Output the [x, y] coordinate of the center of the cell containing the given text.  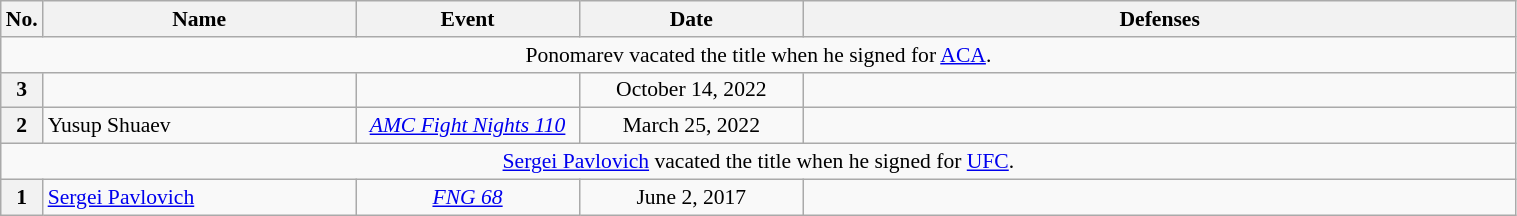
No. [22, 19]
Event [468, 19]
1 [22, 197]
October 14, 2022 [691, 90]
Yusup Shuaev [200, 126]
Defenses [1160, 19]
March 25, 2022 [691, 126]
2 [22, 126]
June 2, 2017 [691, 197]
3 [22, 90]
Name [200, 19]
Date [691, 19]
Sergei Pavlovich vacated the title when he signed for UFC. [758, 162]
FNG 68 [468, 197]
AMC Fight Nights 110 [468, 126]
Ponomarev vacated the title when he signed for ACA. [758, 55]
Sergei Pavlovich [200, 197]
